For the text-containing cell, return its midpoint in (x, y) coordinate format. 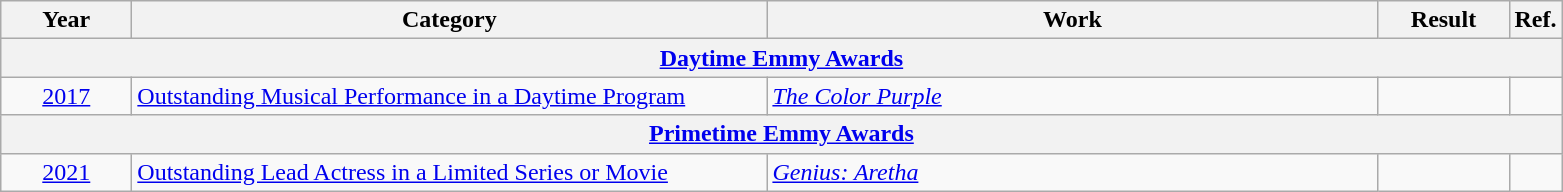
Category (450, 20)
Ref. (1536, 20)
Daytime Emmy Awards (782, 58)
The Color Purple (1072, 96)
Work (1072, 20)
Outstanding Musical Performance in a Daytime Program (450, 96)
2021 (66, 172)
Genius: Aretha (1072, 172)
Result (1444, 20)
Year (66, 20)
Primetime Emmy Awards (782, 134)
2017 (66, 96)
Outstanding Lead Actress in a Limited Series or Movie (450, 172)
